Return [X, Y] of the center of cell containing provided text 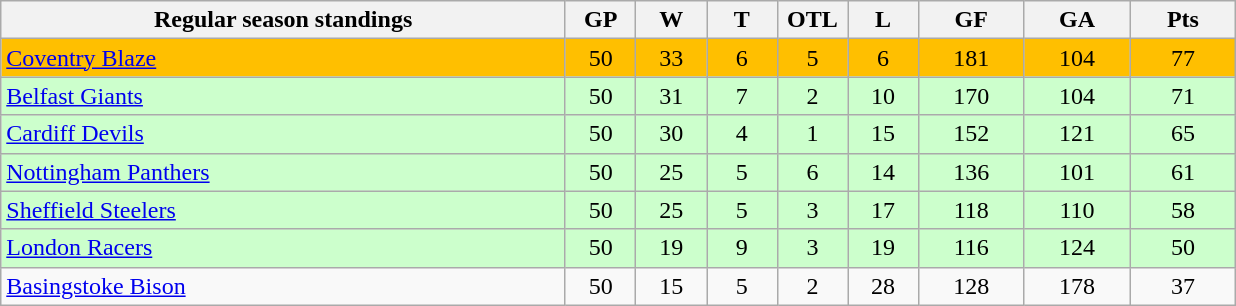
30 [672, 134]
10 [884, 96]
Regular season standings [284, 20]
101 [1077, 172]
T [742, 20]
181 [971, 58]
58 [1183, 210]
28 [884, 286]
17 [884, 210]
1 [812, 134]
14 [884, 172]
Cardiff Devils [284, 134]
110 [1077, 210]
118 [971, 210]
Belfast Giants [284, 96]
London Racers [284, 248]
9 [742, 248]
37 [1183, 286]
170 [971, 96]
136 [971, 172]
L [884, 20]
GP [600, 20]
GF [971, 20]
33 [672, 58]
65 [1183, 134]
77 [1183, 58]
121 [1077, 134]
Nottingham Panthers [284, 172]
4 [742, 134]
116 [971, 248]
128 [971, 286]
124 [1077, 248]
OTL [812, 20]
W [672, 20]
7 [742, 96]
Pts [1183, 20]
61 [1183, 172]
GA [1077, 20]
71 [1183, 96]
31 [672, 96]
178 [1077, 286]
Basingstoke Bison [284, 286]
Coventry Blaze [284, 58]
Sheffield Steelers [284, 210]
152 [971, 134]
